Return (X, Y) of the center of cell containing provided text 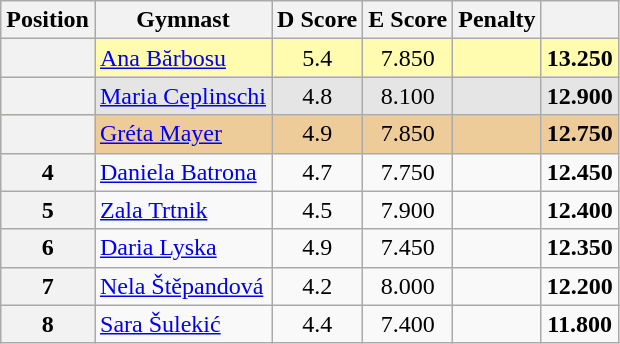
6 (48, 248)
Daria Lyska (182, 248)
7.450 (408, 248)
11.800 (580, 324)
12.400 (580, 210)
12.350 (580, 248)
4.8 (318, 96)
13.250 (580, 58)
8 (48, 324)
E Score (408, 20)
12.900 (580, 96)
Penalty (497, 20)
Daniela Batrona (182, 172)
4.5 (318, 210)
12.450 (580, 172)
Maria Ceplinschi (182, 96)
5.4 (318, 58)
7.900 (408, 210)
7.400 (408, 324)
4.4 (318, 324)
Nela Štěpandová (182, 286)
Zala Trtnik (182, 210)
Position (48, 20)
Gréta Mayer (182, 134)
12.200 (580, 286)
4.7 (318, 172)
12.750 (580, 134)
Gymnast (182, 20)
4.2 (318, 286)
8.000 (408, 286)
8.100 (408, 96)
5 (48, 210)
Ana Bărbosu (182, 58)
Sara Šulekić (182, 324)
7.750 (408, 172)
4 (48, 172)
D Score (318, 20)
7 (48, 286)
